Return the (X, Y) coordinate for the center point of the cell that contains the specified text.  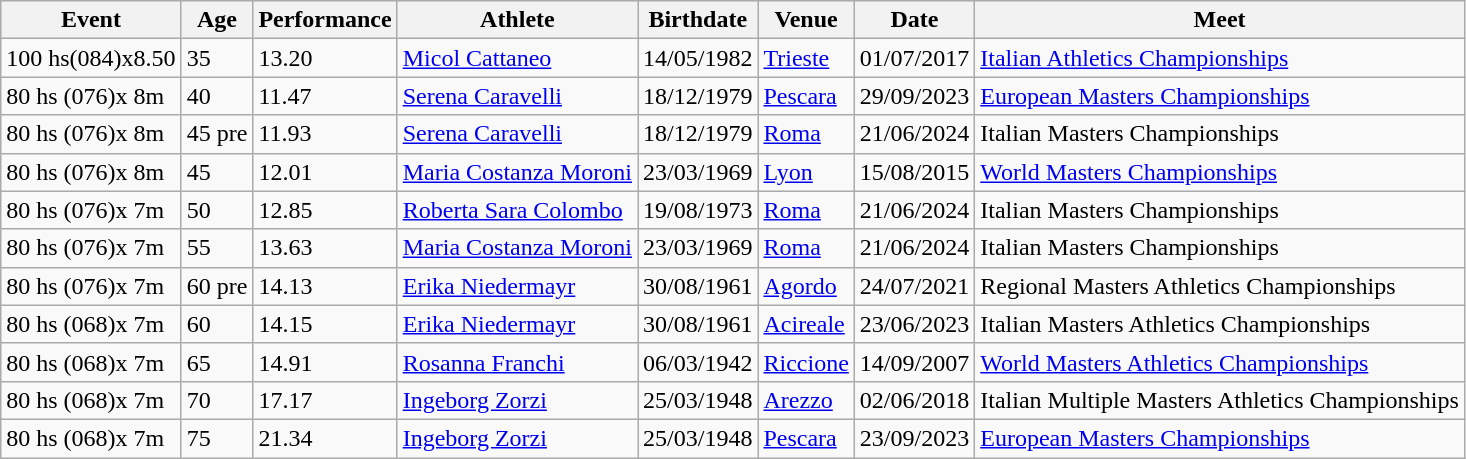
14.91 (325, 362)
Age (217, 20)
12.01 (325, 172)
Arezzo (806, 400)
Riccione (806, 362)
12.85 (325, 210)
Micol Cattaneo (517, 58)
Trieste (806, 58)
29/09/2023 (914, 96)
75 (217, 438)
Italian Athletics Championships (1220, 58)
Roberta Sara Colombo (517, 210)
Italian Multiple Masters Athletics Championships (1220, 400)
Date (914, 20)
70 (217, 400)
23/09/2023 (914, 438)
40 (217, 96)
02/06/2018 (914, 400)
06/03/1942 (698, 362)
Birthdate (698, 20)
14.13 (325, 286)
Rosanna Franchi (517, 362)
World Masters Championships (1220, 172)
21.34 (325, 438)
15/08/2015 (914, 172)
11.47 (325, 96)
45 pre (217, 134)
100 hs(084)x8.50 (91, 58)
Venue (806, 20)
World Masters Athletics Championships (1220, 362)
50 (217, 210)
45 (217, 172)
Lyon (806, 172)
23/06/2023 (914, 324)
14/09/2007 (914, 362)
11.93 (325, 134)
Performance (325, 20)
Agordo (806, 286)
Meet (1220, 20)
14.15 (325, 324)
65 (217, 362)
13.20 (325, 58)
Event (91, 20)
Italian Masters Athletics Championships (1220, 324)
13.63 (325, 248)
24/07/2021 (914, 286)
60 pre (217, 286)
19/08/1973 (698, 210)
60 (217, 324)
01/07/2017 (914, 58)
Acireale (806, 324)
14/05/1982 (698, 58)
Athlete (517, 20)
35 (217, 58)
55 (217, 248)
Regional Masters Athletics Championships (1220, 286)
17.17 (325, 400)
